Provide the [x, y] coordinate of the cell's center where the given text is located.  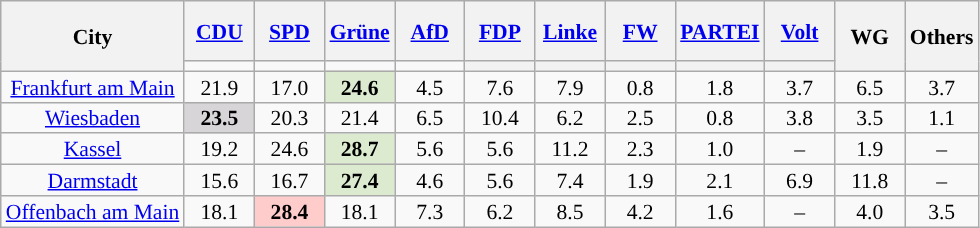
4.2 [640, 212]
Volt [800, 31]
1.6 [720, 212]
7.3 [430, 212]
4.6 [430, 180]
Offenbach am Main [93, 212]
CDU [219, 31]
11.2 [570, 150]
WG [870, 36]
15.6 [219, 180]
FW [640, 31]
28.4 [289, 212]
19.2 [219, 150]
7.4 [570, 180]
7.6 [500, 86]
Others [942, 36]
27.4 [360, 180]
20.3 [289, 118]
21.9 [219, 86]
SPD [289, 31]
Darmstadt [93, 180]
3.8 [800, 118]
AfD [430, 31]
2.5 [640, 118]
7.9 [570, 86]
Wiesbaden [93, 118]
8.5 [570, 212]
2.3 [640, 150]
4.0 [870, 212]
1.1 [942, 118]
PARTEI [720, 31]
28.7 [360, 150]
2.1 [720, 180]
21.4 [360, 118]
1.0 [720, 150]
16.7 [289, 180]
City [93, 36]
6.9 [800, 180]
Grüne [360, 31]
Linke [570, 31]
11.8 [870, 180]
4.5 [430, 86]
10.4 [500, 118]
23.5 [219, 118]
17.0 [289, 86]
Frankfurt am Main [93, 86]
Kassel [93, 150]
1.8 [720, 86]
FDP [500, 31]
